Pinpoint the cell where the given text exists, returning its [X, Y] midpoint coordinate. 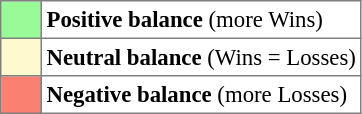
Positive balance (more Wins) [201, 20]
Negative balance (more Losses) [201, 95]
Neutral balance (Wins = Losses) [201, 57]
